Locate the cell with the specified text and output its [x, y] center coordinate. 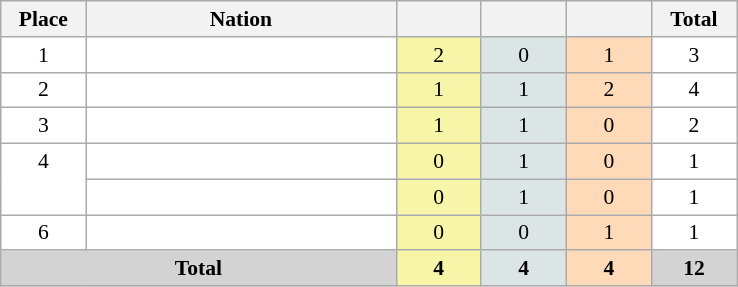
Place [44, 19]
12 [694, 269]
6 [44, 233]
Nation [241, 19]
